Extract the (X, Y) coordinate from the center of the cell holding the provided text.  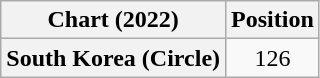
126 (273, 58)
Chart (2022) (114, 20)
South Korea (Circle) (114, 58)
Position (273, 20)
